Return (X, Y) of the center of cell containing provided text 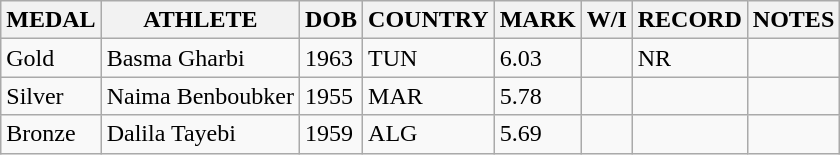
5.78 (538, 96)
ATHLETE (200, 20)
ALG (429, 134)
MARK (538, 20)
COUNTRY (429, 20)
Dalila Tayebi (200, 134)
W/I (606, 20)
Silver (51, 96)
5.69 (538, 134)
MEDAL (51, 20)
RECORD (690, 20)
TUN (429, 58)
Bronze (51, 134)
MAR (429, 96)
1959 (332, 134)
1955 (332, 96)
Naima Benboubker (200, 96)
NOTES (793, 20)
6.03 (538, 58)
Gold (51, 58)
NR (690, 58)
1963 (332, 58)
Basma Gharbi (200, 58)
DOB (332, 20)
